Search for the cell housing the specified text and yield its (x, y) center coordinate. 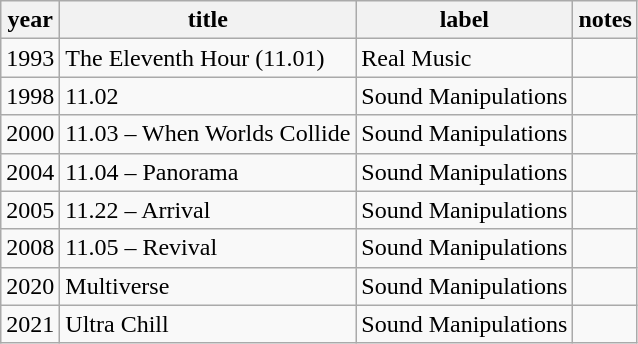
year (30, 20)
1993 (30, 58)
1998 (30, 96)
title (208, 20)
Multiverse (208, 286)
2021 (30, 324)
notes (605, 20)
11.05 – Revival (208, 248)
Real Music (464, 58)
label (464, 20)
2005 (30, 210)
11.03 – When Worlds Collide (208, 134)
2020 (30, 286)
The Eleventh Hour (11.01) (208, 58)
Ultra Chill (208, 324)
2004 (30, 172)
2000 (30, 134)
2008 (30, 248)
11.02 (208, 96)
11.04 – Panorama (208, 172)
11.22 – Arrival (208, 210)
